Scan for the cell matching the given text and deliver its [X, Y] coordinate at center. 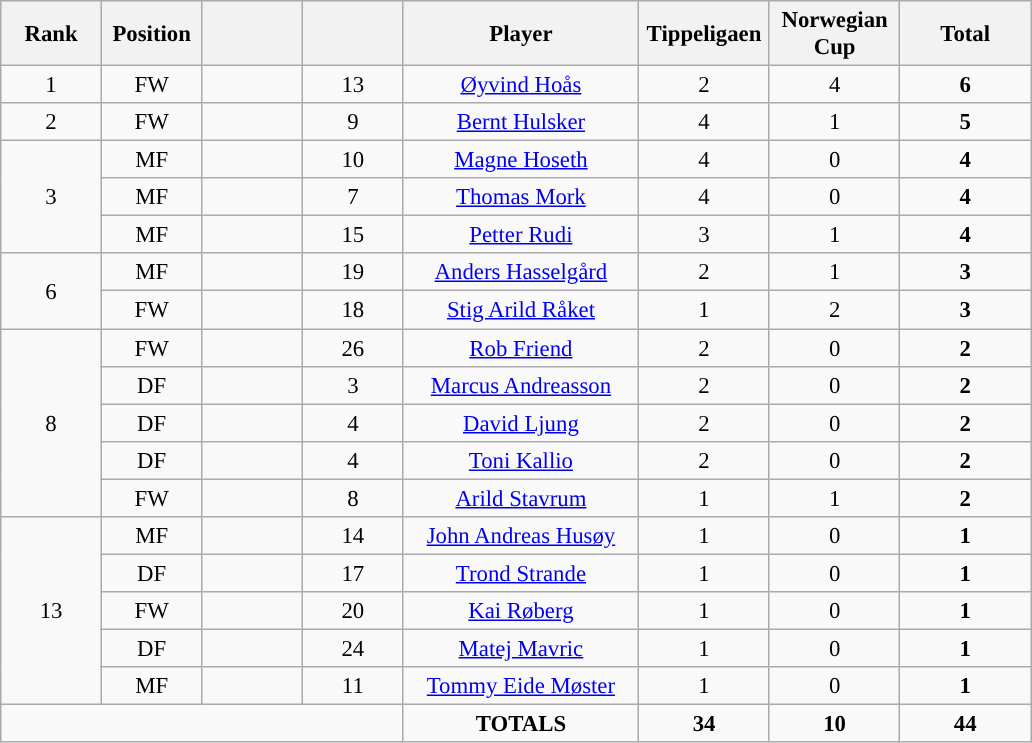
24 [354, 648]
Bernt Hulsker [521, 122]
Toni Kallio [521, 460]
26 [354, 348]
David Ljung [521, 423]
18 [354, 310]
9 [354, 122]
Kai Røberg [521, 611]
Total [966, 34]
5 [966, 122]
Norwegian Cup [834, 34]
Marcus Andreasson [521, 385]
Petter Rudi [521, 235]
15 [354, 235]
Magne Hoseth [521, 160]
Tippeligaen [704, 34]
Trond Strande [521, 573]
John Andreas Husøy [521, 536]
Matej Mavric [521, 648]
7 [354, 197]
Arild Stavrum [521, 498]
Rank [52, 34]
14 [354, 536]
Rob Friend [521, 348]
TOTALS [521, 724]
11 [354, 686]
17 [354, 573]
19 [354, 273]
Stig Arild Råket [521, 310]
Player [521, 34]
44 [966, 724]
Øyvind Hoås [521, 85]
34 [704, 724]
Anders Hasselgård [521, 273]
Tommy Eide Møster [521, 686]
20 [354, 611]
Thomas Mork [521, 197]
Position [152, 34]
